Scan for the cell matching the given text and deliver its (X, Y) coordinate at center. 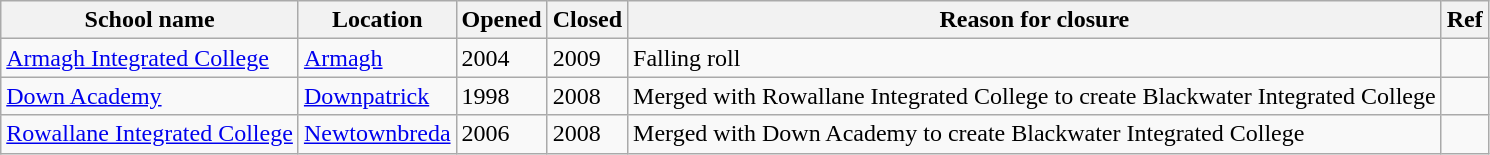
2004 (502, 58)
Downpatrick (377, 96)
Armagh (377, 58)
School name (150, 20)
Ref (1464, 20)
Opened (502, 20)
Down Academy (150, 96)
Merged with Rowallane Integrated College to create Blackwater Integrated College (1035, 96)
1998 (502, 96)
Falling roll (1035, 58)
Newtownbreda (377, 134)
Reason for closure (1035, 20)
Location (377, 20)
Armagh Integrated College (150, 58)
Closed (587, 20)
2009 (587, 58)
Rowallane Integrated College (150, 134)
2006 (502, 134)
Merged with Down Academy to create Blackwater Integrated College (1035, 134)
